Identify which cell holds the provided text, then report its [x, y] central coordinate. 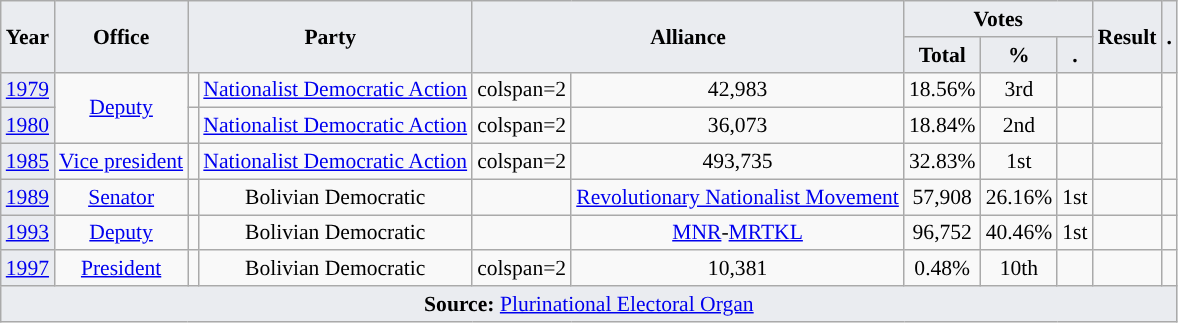
96,752 [942, 233]
Office [121, 36]
Vice president [121, 162]
1989 [28, 197]
1985 [28, 162]
10,381 [738, 269]
57,908 [942, 197]
18.56% [942, 90]
493,735 [738, 162]
% [1020, 55]
32.83% [942, 162]
Source: Plurinational Electoral Organ [589, 304]
1993 [28, 233]
1997 [28, 269]
2nd [1020, 126]
1979 [28, 90]
Revolutionary Nationalist Movement [738, 197]
26.16% [1020, 197]
Party [330, 36]
MNR-MRTKL [738, 233]
1980 [28, 126]
0.48% [942, 269]
Total [942, 55]
36,073 [738, 126]
President [121, 269]
Senator [121, 197]
10th [1020, 269]
Alliance [688, 36]
3rd [1020, 90]
Votes [998, 19]
40.46% [1020, 233]
Result [1128, 36]
18.84% [942, 126]
Year [28, 36]
42,983 [738, 90]
